Extract the (X, Y) coordinate from the center of the cell holding the provided text.  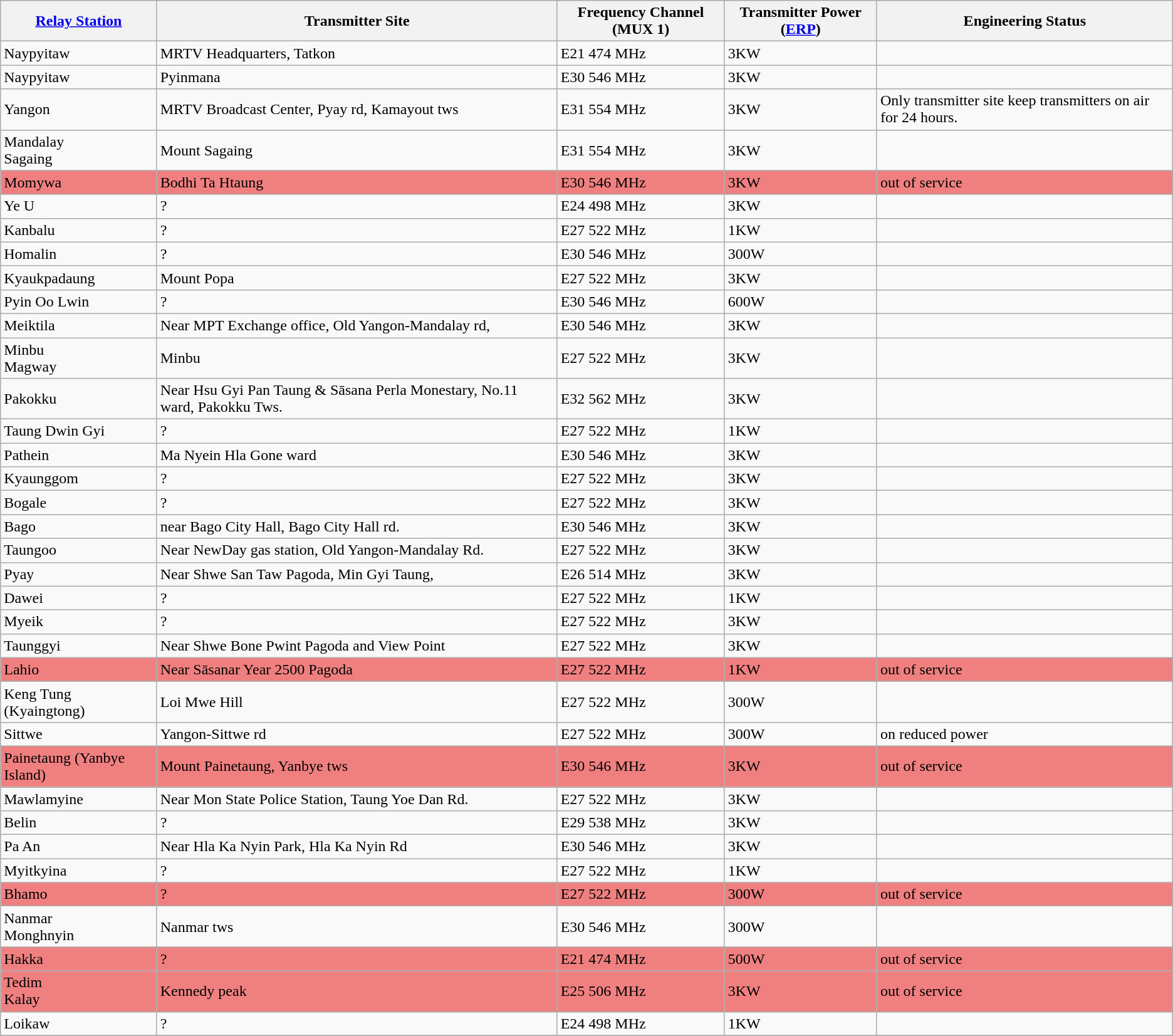
Relay Station (79, 21)
Yangon (79, 109)
Kennedy peak (357, 992)
Dawei (79, 598)
Bogale (79, 503)
Pyin Oo Lwin (79, 301)
Near Mon State Police Station, Taung Yoe Dan Rd. (357, 799)
Mawlamyine (79, 799)
Near Shwe Bone Pwint Pagoda and View Point (357, 646)
Near MPT Exchange office, Old Yangon-Mandalay rd, (357, 325)
Ma Nyein Hla Gone ward (357, 455)
Near Hsu Gyi Pan Taung & Sāsana Perla Monestary, No.11 ward, Pakokku Tws. (357, 399)
Ye U (79, 206)
MinbuMagway (79, 357)
Mount Popa (357, 278)
Bhamo (79, 894)
Kyaukpadaung (79, 278)
Bodhi Ta Htaung (357, 182)
E32 562 MHz (640, 399)
Near NewDay gas station, Old Yangon-Mandalay Rd. (357, 550)
Myitkyina (79, 871)
Frequency Channel (MUX 1) (640, 21)
MandalaySagaing (79, 150)
Loikaw (79, 1023)
Mount Sagaing (357, 150)
Minbu (357, 357)
Hakka (79, 959)
Yangon-Sittwe rd (357, 734)
Taunggyi (79, 646)
Loi Mwe Hill (357, 702)
E29 538 MHz (640, 823)
Bago (79, 526)
TedimKalay (79, 992)
Sittwe (79, 734)
Taungoo (79, 550)
Pakokku (79, 399)
Kanbalu (79, 230)
MRTV Headquarters, Tatkon (357, 53)
Homalin (79, 254)
Lahio (79, 669)
Myeik (79, 622)
Pyinmana (357, 77)
Near Shwe San Taw Pagoda, Min Gyi Taung, (357, 574)
Transmitter Power (ERP) (801, 21)
Keng Tung (Kyaingtong) (79, 702)
NanmarMonghnyin (79, 926)
Engineering Status (1024, 21)
Belin (79, 823)
Painetaung (Yanbye Island) (79, 766)
Pyay (79, 574)
Only transmitter site keep transmitters on air for 24 hours. (1024, 109)
Near Hla Ka Nyin Park, Hla Ka Nyin Rd (357, 847)
Meiktila (79, 325)
600W (801, 301)
MRTV Broadcast Center, Pyay rd, Kamayout tws (357, 109)
E26 514 MHz (640, 574)
near Bago City Hall, Bago City Hall rd. (357, 526)
Pa An (79, 847)
Near Sāsanar Year 2500 Pagoda (357, 669)
Nanmar tws (357, 926)
Momywa (79, 182)
Transmitter Site (357, 21)
E25 506 MHz (640, 992)
Kyaunggom (79, 479)
Pathein (79, 455)
Taung Dwin Gyi (79, 431)
500W (801, 959)
on reduced power (1024, 734)
Mount Painetaung, Yanbye tws (357, 766)
